Detect which cell encompasses the target text, then output its [X, Y] center coordinate. 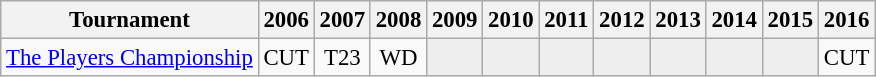
T23 [342, 58]
2013 [678, 20]
The Players Championship [130, 58]
WD [398, 58]
2008 [398, 20]
2014 [734, 20]
2011 [566, 20]
2016 [846, 20]
Tournament [130, 20]
2006 [286, 20]
2015 [790, 20]
2009 [455, 20]
2007 [342, 20]
2012 [622, 20]
2010 [511, 20]
